For the text-containing cell, return its midpoint in [x, y] coordinate format. 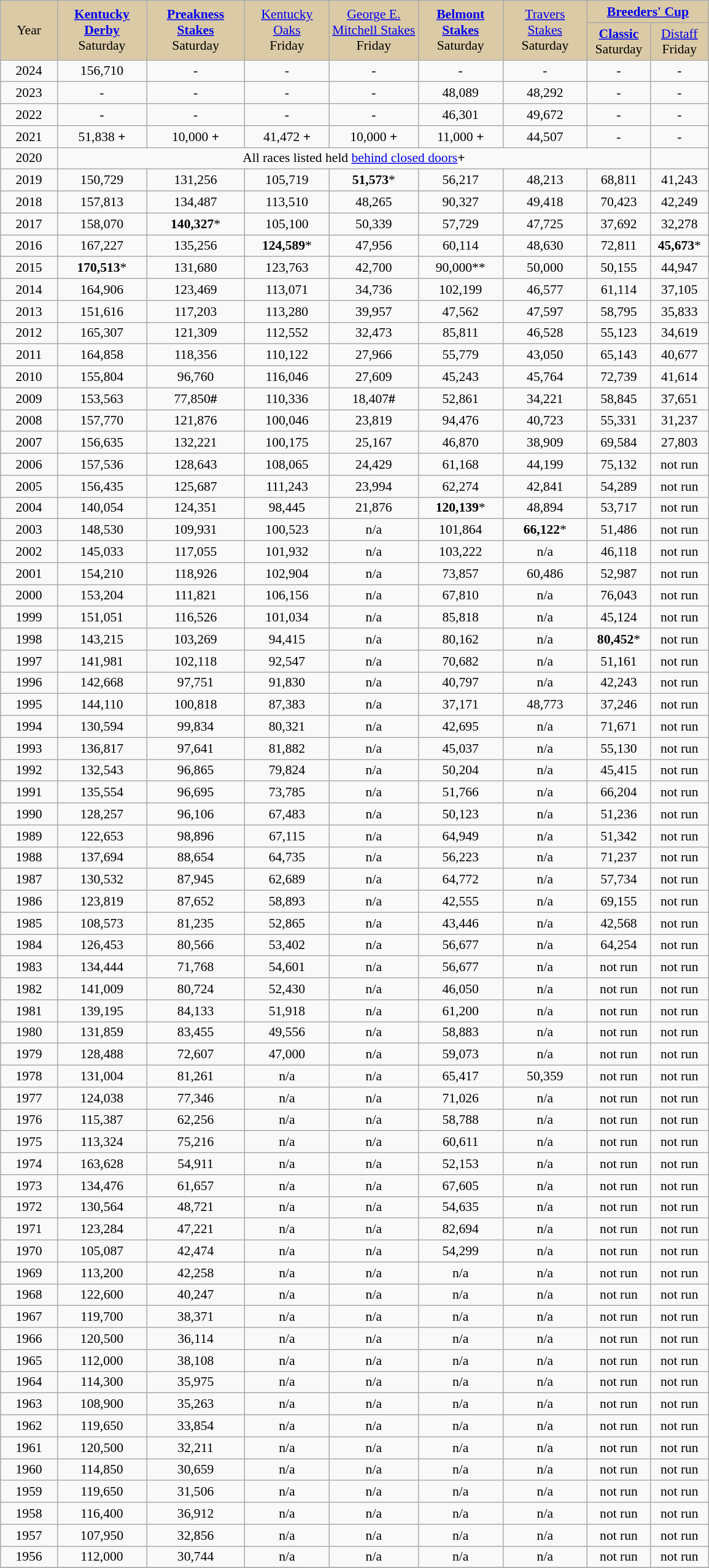
75,216 [195, 1142]
1977 [29, 1098]
60,611 [460, 1142]
43,446 [460, 923]
85,818 [460, 618]
51,918 [287, 1011]
2012 [29, 333]
1959 [29, 1492]
56,223 [460, 858]
1975 [29, 1142]
1986 [29, 902]
73,857 [460, 574]
163,628 [102, 1164]
87,383 [287, 705]
All races listed held behind closed doors+ [354, 158]
94,476 [460, 421]
46,118 [619, 552]
64,772 [460, 880]
107,950 [102, 1535]
156,635 [102, 443]
1967 [29, 1317]
Distaff Friday [679, 42]
1999 [29, 618]
38,909 [545, 443]
94,415 [287, 639]
50,204 [460, 771]
91,830 [287, 683]
50,155 [619, 268]
43,050 [545, 355]
37,171 [460, 705]
39,957 [373, 312]
80,724 [195, 989]
1962 [29, 1426]
38,108 [195, 1361]
40,677 [679, 355]
77,850# [195, 399]
150,729 [102, 180]
85,811 [460, 333]
131,256 [195, 180]
65,417 [460, 1077]
61,114 [619, 290]
142,668 [102, 683]
69,155 [619, 902]
100,175 [287, 443]
108,900 [102, 1404]
27,609 [373, 377]
48,773 [545, 705]
118,356 [195, 355]
61,657 [195, 1186]
79,824 [287, 771]
46,528 [545, 333]
57,729 [460, 224]
24,429 [373, 464]
153,563 [102, 399]
64,949 [460, 836]
98,896 [195, 836]
121,876 [195, 421]
61,168 [460, 464]
31,237 [679, 421]
67,605 [460, 1186]
2014 [29, 290]
108,573 [102, 923]
101,864 [460, 530]
81,261 [195, 1077]
115,387 [102, 1120]
106,156 [287, 596]
32,211 [195, 1448]
66,122* [545, 530]
Kentucky Derby Saturday [102, 31]
34,221 [545, 399]
1981 [29, 1011]
66,204 [619, 793]
1969 [29, 1273]
58,788 [460, 1120]
42,555 [460, 902]
80,162 [460, 639]
45,037 [460, 748]
90,000** [460, 268]
25,167 [373, 443]
47,000 [287, 1055]
1989 [29, 836]
2009 [29, 399]
113,510 [287, 202]
2016 [29, 246]
1960 [29, 1470]
46,577 [545, 290]
42,568 [619, 923]
72,607 [195, 1055]
36,912 [195, 1513]
113,280 [287, 312]
1982 [29, 989]
44,199 [545, 464]
41,614 [679, 377]
90,327 [460, 202]
44,947 [679, 268]
46,050 [460, 989]
88,654 [195, 858]
96,106 [195, 814]
113,200 [102, 1273]
53,717 [619, 508]
136,817 [102, 748]
144,110 [102, 705]
1973 [29, 1186]
30,744 [195, 1557]
101,932 [287, 552]
1961 [29, 1448]
2015 [29, 268]
42,841 [545, 486]
75,132 [619, 464]
42,700 [373, 268]
81,235 [195, 923]
64,254 [619, 945]
124,038 [102, 1098]
49,672 [545, 115]
103,222 [460, 552]
116,400 [102, 1513]
2013 [29, 312]
80,321 [287, 727]
44,507 [545, 137]
67,483 [287, 814]
1979 [29, 1055]
77,346 [195, 1098]
1964 [29, 1382]
68,811 [619, 180]
83,455 [195, 1032]
156,710 [102, 71]
46,870 [460, 443]
45,243 [460, 377]
55,130 [619, 748]
113,071 [287, 290]
2000 [29, 596]
45,764 [545, 377]
47,221 [195, 1229]
123,819 [102, 902]
124,351 [195, 508]
58,845 [619, 399]
45,673* [679, 246]
100,818 [195, 705]
76,043 [619, 596]
47,562 [460, 312]
1980 [29, 1032]
36,114 [195, 1339]
117,203 [195, 312]
2011 [29, 355]
165,307 [102, 333]
71,768 [195, 967]
32,473 [373, 333]
118,926 [195, 574]
1997 [29, 661]
102,118 [195, 661]
111,243 [287, 486]
59,073 [460, 1055]
48,721 [195, 1207]
73,785 [287, 793]
1958 [29, 1513]
49,556 [287, 1032]
11,000 + [460, 137]
37,246 [619, 705]
2020 [29, 158]
2008 [29, 421]
21,876 [373, 508]
137,694 [102, 858]
58,893 [287, 902]
87,945 [195, 880]
Travers Stakes Saturday [545, 31]
Preakness Stakes Saturday [195, 31]
47,597 [545, 312]
52,153 [460, 1164]
87,652 [195, 902]
48,630 [545, 246]
55,123 [619, 333]
124,589* [287, 246]
145,033 [102, 552]
2006 [29, 464]
60,114 [460, 246]
35,833 [679, 312]
123,763 [287, 268]
69,584 [619, 443]
48,089 [460, 93]
Year [29, 31]
157,813 [102, 202]
2004 [29, 508]
134,476 [102, 1186]
105,087 [102, 1251]
1990 [29, 814]
128,643 [195, 464]
96,695 [195, 793]
53,402 [287, 945]
50,359 [545, 1077]
58,883 [460, 1032]
70,423 [619, 202]
109,931 [195, 530]
72,811 [619, 246]
2019 [29, 180]
George E.Mitchell Stakes Friday [373, 31]
122,653 [102, 836]
51,486 [619, 530]
51,342 [619, 836]
167,227 [102, 246]
18,407# [373, 399]
54,289 [619, 486]
50,123 [460, 814]
33,854 [195, 1426]
135,554 [102, 793]
1985 [29, 923]
40,723 [545, 421]
170,513* [102, 268]
52,861 [460, 399]
49,418 [545, 202]
128,488 [102, 1055]
48,213 [545, 180]
2003 [29, 530]
114,300 [102, 1382]
126,453 [102, 945]
130,564 [102, 1207]
62,256 [195, 1120]
48,265 [373, 202]
45,415 [619, 771]
116,046 [287, 377]
103,269 [195, 639]
128,257 [102, 814]
157,536 [102, 464]
80,452* [619, 639]
2023 [29, 93]
125,687 [195, 486]
31,506 [195, 1492]
2010 [29, 377]
2017 [29, 224]
1966 [29, 1339]
1974 [29, 1164]
116,526 [195, 618]
Belmont Stakes Saturday [460, 31]
143,215 [102, 639]
Classic Saturday [619, 42]
119,700 [102, 1317]
82,694 [460, 1229]
40,247 [195, 1295]
148,530 [102, 530]
62,689 [287, 880]
64,735 [287, 858]
80,566 [195, 945]
42,249 [679, 202]
41,472 + [287, 137]
71,671 [619, 727]
1996 [29, 683]
132,221 [195, 443]
155,804 [102, 377]
62,274 [460, 486]
131,859 [102, 1032]
97,641 [195, 748]
51,573* [373, 180]
81,882 [287, 748]
47,725 [545, 224]
37,692 [619, 224]
110,336 [287, 399]
60,486 [545, 574]
131,004 [102, 1077]
130,532 [102, 880]
54,299 [460, 1251]
110,122 [287, 355]
105,100 [287, 224]
113,324 [102, 1142]
55,779 [460, 355]
55,331 [619, 421]
48,894 [545, 508]
27,803 [679, 443]
2021 [29, 137]
120,139* [460, 508]
23,994 [373, 486]
52,430 [287, 989]
135,256 [195, 246]
132,543 [102, 771]
50,339 [373, 224]
42,474 [195, 1251]
40,797 [460, 683]
101,034 [287, 618]
108,065 [287, 464]
151,616 [102, 312]
1965 [29, 1361]
123,284 [102, 1229]
121,309 [195, 333]
134,444 [102, 967]
98,445 [287, 508]
52,987 [619, 574]
47,956 [373, 246]
1978 [29, 1077]
1988 [29, 858]
Kentucky Oaks Friday [287, 31]
1957 [29, 1535]
52,865 [287, 923]
56,217 [460, 180]
1984 [29, 945]
2022 [29, 115]
54,911 [195, 1164]
1998 [29, 639]
37,651 [679, 399]
105,719 [287, 180]
51,236 [619, 814]
1956 [29, 1557]
102,904 [287, 574]
96,760 [195, 377]
141,009 [102, 989]
134,487 [195, 202]
35,975 [195, 1382]
84,133 [195, 1011]
1976 [29, 1120]
97,751 [195, 683]
100,523 [287, 530]
1971 [29, 1229]
45,124 [619, 618]
57,734 [619, 880]
50,000 [545, 268]
99,834 [195, 727]
153,204 [102, 596]
42,695 [460, 727]
42,258 [195, 1273]
23,819 [373, 421]
1972 [29, 1207]
2002 [29, 552]
164,858 [102, 355]
Breeders' Cup [648, 12]
2007 [29, 443]
123,469 [195, 290]
2005 [29, 486]
151,051 [102, 618]
92,547 [287, 661]
70,682 [460, 661]
54,601 [287, 967]
37,105 [679, 290]
164,906 [102, 290]
156,435 [102, 486]
96,865 [195, 771]
157,770 [102, 421]
1963 [29, 1404]
1994 [29, 727]
158,070 [102, 224]
2018 [29, 202]
141,981 [102, 661]
1991 [29, 793]
46,301 [460, 115]
1970 [29, 1251]
122,600 [102, 1295]
41,243 [679, 180]
140,327* [195, 224]
65,143 [619, 355]
54,635 [460, 1207]
67,115 [287, 836]
1993 [29, 748]
67,810 [460, 596]
130,594 [102, 727]
111,821 [195, 596]
1968 [29, 1295]
30,659 [195, 1470]
35,263 [195, 1404]
1992 [29, 771]
1983 [29, 967]
117,055 [195, 552]
61,200 [460, 1011]
71,026 [460, 1098]
112,552 [287, 333]
154,210 [102, 574]
72,739 [619, 377]
131,680 [195, 268]
58,795 [619, 312]
2001 [29, 574]
34,736 [373, 290]
1987 [29, 880]
51,838 + [102, 137]
42,243 [619, 683]
51,766 [460, 793]
114,850 [102, 1470]
139,195 [102, 1011]
71,237 [619, 858]
140,054 [102, 508]
51,161 [619, 661]
32,856 [195, 1535]
48,292 [545, 93]
32,278 [679, 224]
2024 [29, 71]
38,371 [195, 1317]
34,619 [679, 333]
100,046 [287, 421]
1995 [29, 705]
27,966 [373, 355]
102,199 [460, 290]
